Output the [x, y] coordinate of the center of the cell containing the given text.  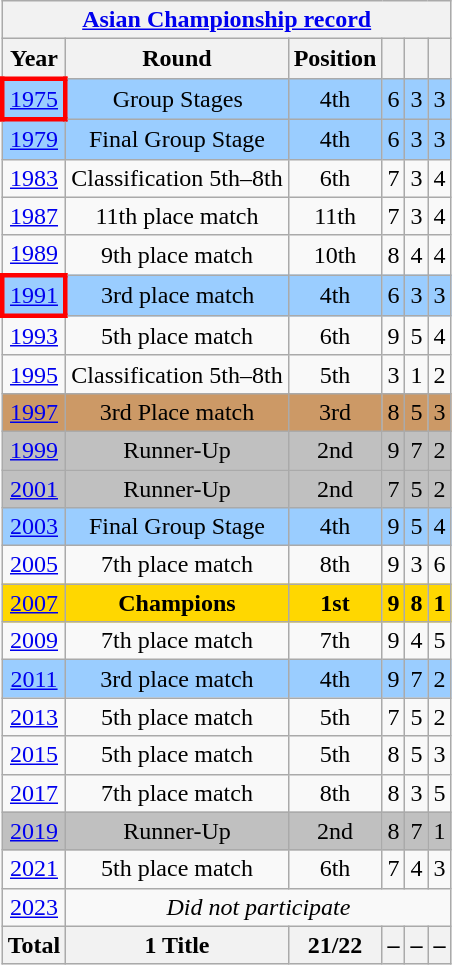
2005 [34, 565]
3rd [335, 412]
1975 [34, 98]
Position [335, 59]
11th [335, 216]
2001 [34, 489]
2017 [34, 793]
Total [34, 945]
1 Title [177, 945]
1995 [34, 374]
2023 [34, 907]
Group Stages [177, 98]
2003 [34, 527]
3rd Place match [177, 412]
Year [34, 59]
7th [335, 641]
10th [335, 255]
Round [177, 59]
2009 [34, 641]
1st [335, 603]
Asian Championship record [226, 20]
2013 [34, 717]
1997 [34, 412]
1993 [34, 336]
2007 [34, 603]
1991 [34, 296]
1983 [34, 178]
2021 [34, 869]
1989 [34, 255]
11th place match [177, 216]
1979 [34, 139]
Champions [177, 603]
2015 [34, 755]
1987 [34, 216]
1999 [34, 450]
21/22 [335, 945]
2019 [34, 831]
9th place match [177, 255]
2011 [34, 679]
Did not participate [258, 907]
